Determine the [X, Y] coordinate at the center of the cell enclosing the given text.  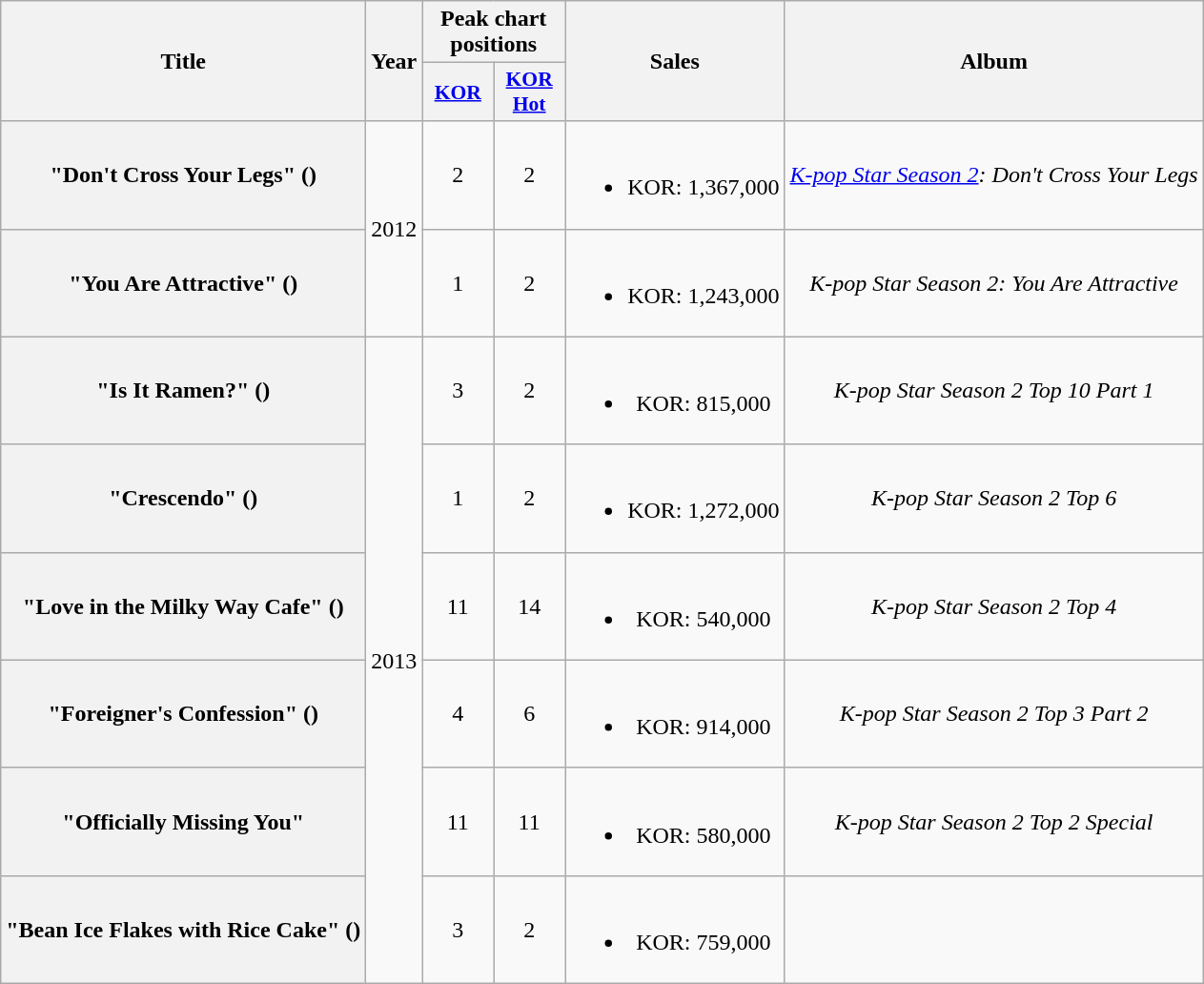
KOR: 580,000 [675, 822]
K-pop Star Season 2: You Are Attractive [993, 282]
2013 [395, 660]
"Is It Ramen?" () [183, 391]
K-pop Star Season 2 Top 3 Part 2 [993, 713]
2012 [395, 229]
"Love in the Milky Way Cafe" () [183, 606]
6 [530, 713]
KOR: 1,272,000 [675, 498]
KOR: 759,000 [675, 929]
KOR: 815,000 [675, 391]
Peak chartpositions [494, 32]
KOR: 540,000 [675, 606]
K-pop Star Season 2 Top 6 [993, 498]
"You Are Attractive" () [183, 282]
K-pop Star Season 2 Top 2 Special [993, 822]
"Don't Cross Your Legs" () [183, 175]
KOR: 1,243,000 [675, 282]
K-pop Star Season 2: Don't Cross Your Legs [993, 175]
"Bean Ice Flakes with Rice Cake" () [183, 929]
KOR: 914,000 [675, 713]
"Crescendo" () [183, 498]
KOR: 1,367,000 [675, 175]
K-pop Star Season 2 Top 4 [993, 606]
4 [458, 713]
"Officially Missing You" [183, 822]
Year [395, 61]
"Foreigner's Confession" () [183, 713]
Sales [675, 61]
K-pop Star Season 2 Top 10 Part 1 [993, 391]
Title [183, 61]
KORHot [530, 92]
14 [530, 606]
Album [993, 61]
KOR [458, 92]
